For the text-containing cell, return its midpoint in (X, Y) coordinate format. 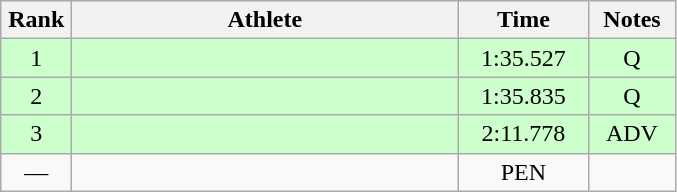
Time (524, 20)
1:35.835 (524, 96)
— (36, 172)
1:35.527 (524, 58)
Rank (36, 20)
Notes (632, 20)
Athlete (265, 20)
2:11.778 (524, 134)
ADV (632, 134)
2 (36, 96)
PEN (524, 172)
3 (36, 134)
1 (36, 58)
